Extract the (x, y) coordinate from the center of the cell holding the provided text.  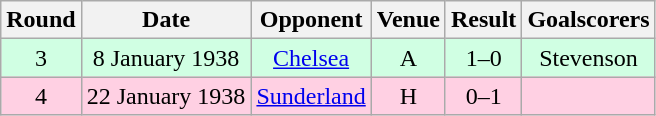
8 January 1938 (166, 58)
H (408, 96)
Stevenson (588, 58)
Chelsea (311, 58)
A (408, 58)
22 January 1938 (166, 96)
Venue (408, 20)
Result (483, 20)
Opponent (311, 20)
Goalscorers (588, 20)
3 (41, 58)
1–0 (483, 58)
Date (166, 20)
0–1 (483, 96)
4 (41, 96)
Sunderland (311, 96)
Round (41, 20)
